Scan for the cell matching the given text and deliver its (x, y) coordinate at center. 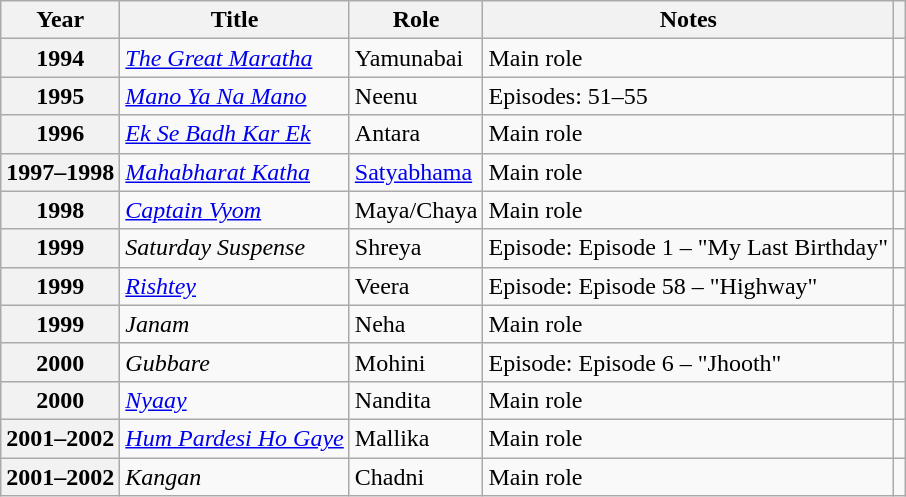
Mohini (416, 362)
Title (234, 20)
Chadni (416, 477)
Captain Vyom (234, 210)
Gubbare (234, 362)
Episode: Episode 58 – "Highway" (688, 286)
1997–1998 (60, 172)
1994 (60, 58)
Neha (416, 324)
Antara (416, 134)
Rishtey (234, 286)
Veera (416, 286)
Role (416, 20)
Yamunabai (416, 58)
Ek Se Badh Kar Ek (234, 134)
1998 (60, 210)
Nyaay (234, 400)
1996 (60, 134)
Mano Ya Na Mano (234, 96)
1995 (60, 96)
Satyabhama (416, 172)
Mallika (416, 438)
Episode: Episode 1 – "My Last Birthday" (688, 248)
The Great Maratha (234, 58)
Maya/Chaya (416, 210)
Shreya (416, 248)
Episode: Episode 6 – "Jhooth" (688, 362)
Hum Pardesi Ho Gaye (234, 438)
Neenu (416, 96)
Mahabharat Katha (234, 172)
Nandita (416, 400)
Episodes: 51–55 (688, 96)
Notes (688, 20)
Saturday Suspense (234, 248)
Janam (234, 324)
Year (60, 20)
Kangan (234, 477)
